Return the (X, Y) coordinate for the center point of the cell that contains the specified text.  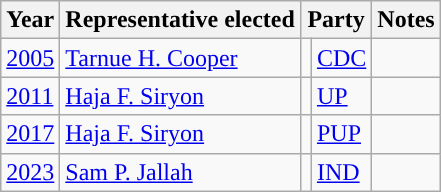
Year (30, 20)
2011 (30, 96)
2023 (30, 172)
2005 (30, 58)
PUP (341, 134)
IND (341, 172)
Sam P. Jallah (180, 172)
2017 (30, 134)
Representative elected (180, 20)
CDC (341, 58)
UP (341, 96)
Tarnue H. Cooper (180, 58)
Party (336, 20)
Notes (406, 20)
